Return the (x, y) coordinate for the center point of the cell that contains the specified text.  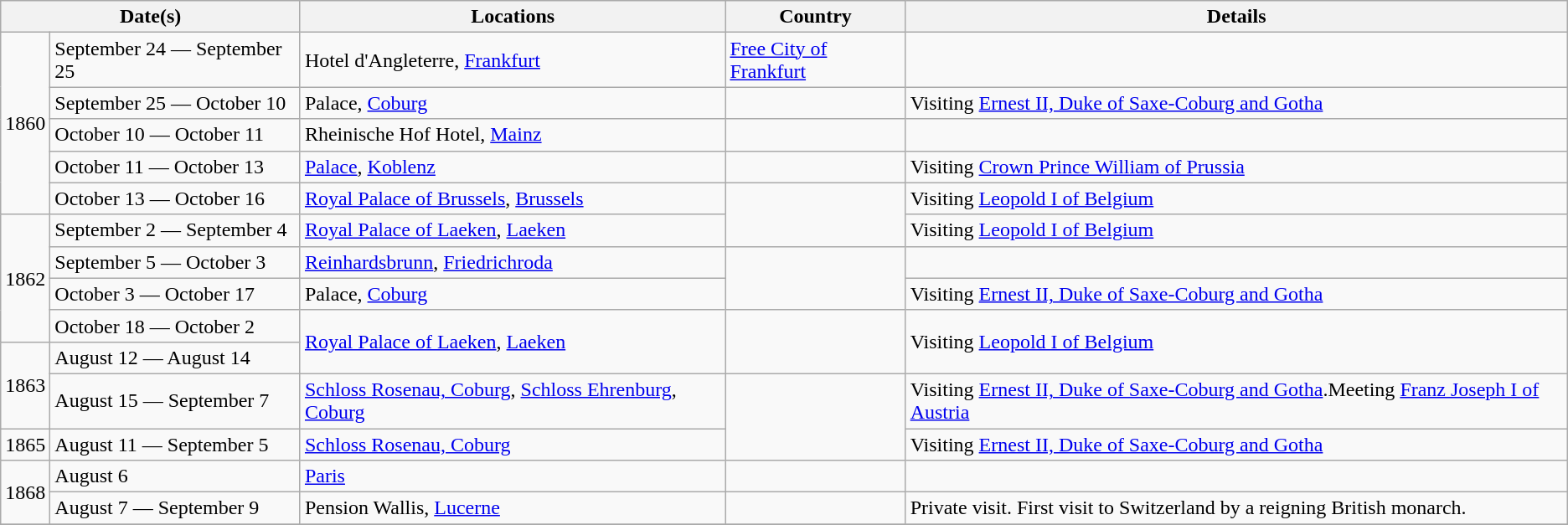
Country (816, 17)
September 24 — September 25 (176, 60)
Reinhardsbrunn, Friedrichroda (513, 262)
1862 (25, 278)
August 15 — September 7 (176, 400)
August 12 — August 14 (176, 358)
October 13 — October 16 (176, 198)
Rheinische Hof Hotel, Mainz (513, 135)
Free City of Frankfurt (816, 60)
1865 (25, 445)
Pension Wallis, Lucerne (513, 508)
Schloss Rosenau, Coburg, Schloss Ehrenburg, Coburg (513, 400)
August 11 — September 5 (176, 445)
Schloss Rosenau, Coburg (513, 445)
Royal Palace of Brussels, Brussels (513, 198)
September 2 — September 4 (176, 230)
August 6 (176, 476)
Visiting Ernest II, Duke of Saxe-Coburg and Gotha.Meeting Franz Joseph I of Austria (1236, 400)
September 5 — October 3 (176, 262)
August 7 — September 9 (176, 508)
Visiting Crown Prince William of Prussia (1236, 167)
Paris (513, 476)
Details (1236, 17)
1863 (25, 385)
Date(s) (151, 17)
October 10 — October 11 (176, 135)
Hotel d'Angleterre, Frankfurt (513, 60)
October 11 — October 13 (176, 167)
Palace, Koblenz (513, 167)
September 25 — October 10 (176, 103)
Private visit. First visit to Switzerland by a reigning British monarch. (1236, 508)
1860 (25, 124)
October 18 — October 2 (176, 326)
Locations (513, 17)
October 3 — October 17 (176, 294)
1868 (25, 492)
